Locate the cell with the specified text and output its [x, y] center coordinate. 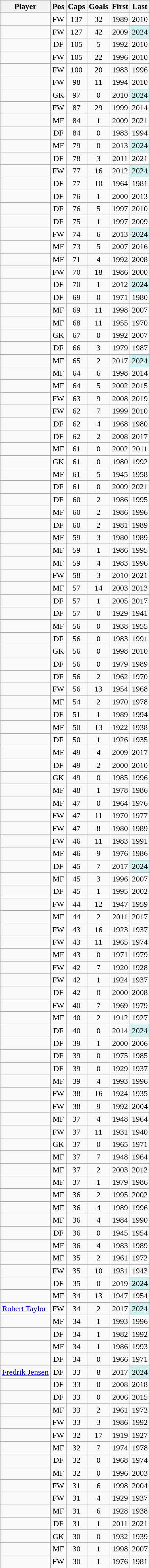
1919 [120, 1435]
51 [77, 714]
74 [77, 234]
1920 [120, 968]
Last [140, 7]
1987 [140, 348]
58 [77, 576]
66 [77, 348]
12 [99, 904]
1982 [120, 1334]
79 [77, 145]
29 [99, 108]
Robert Taylor [25, 1309]
Player [25, 7]
75 [77, 222]
48 [77, 790]
98 [77, 82]
2018 [140, 1385]
2016 [140, 247]
1923 [120, 929]
71 [77, 259]
1969 [120, 1005]
1984 [120, 1220]
1966 [120, 1359]
17 [99, 1435]
Caps [77, 7]
20 [99, 70]
87 [77, 108]
1932 [120, 1536]
67 [77, 335]
1926 [120, 740]
63 [77, 399]
1962 [120, 677]
1990 [140, 1220]
22 [99, 57]
73 [77, 247]
65 [77, 360]
68 [77, 323]
97 [77, 95]
2005 [120, 601]
78 [77, 158]
1912 [120, 1018]
137 [77, 19]
1977 [140, 816]
1958 [140, 474]
1939 [140, 1536]
1975 [120, 1056]
Goals [99, 7]
Fredrik Jensen [25, 1372]
1922 [120, 727]
First [120, 7]
Pos [58, 7]
127 [77, 32]
1943 [140, 1271]
1940 [140, 1132]
18 [99, 272]
54 [77, 702]
100 [77, 70]
14 [99, 588]
1959 [140, 904]
1941 [140, 613]
